Search for the cell housing the specified text and yield its (x, y) center coordinate. 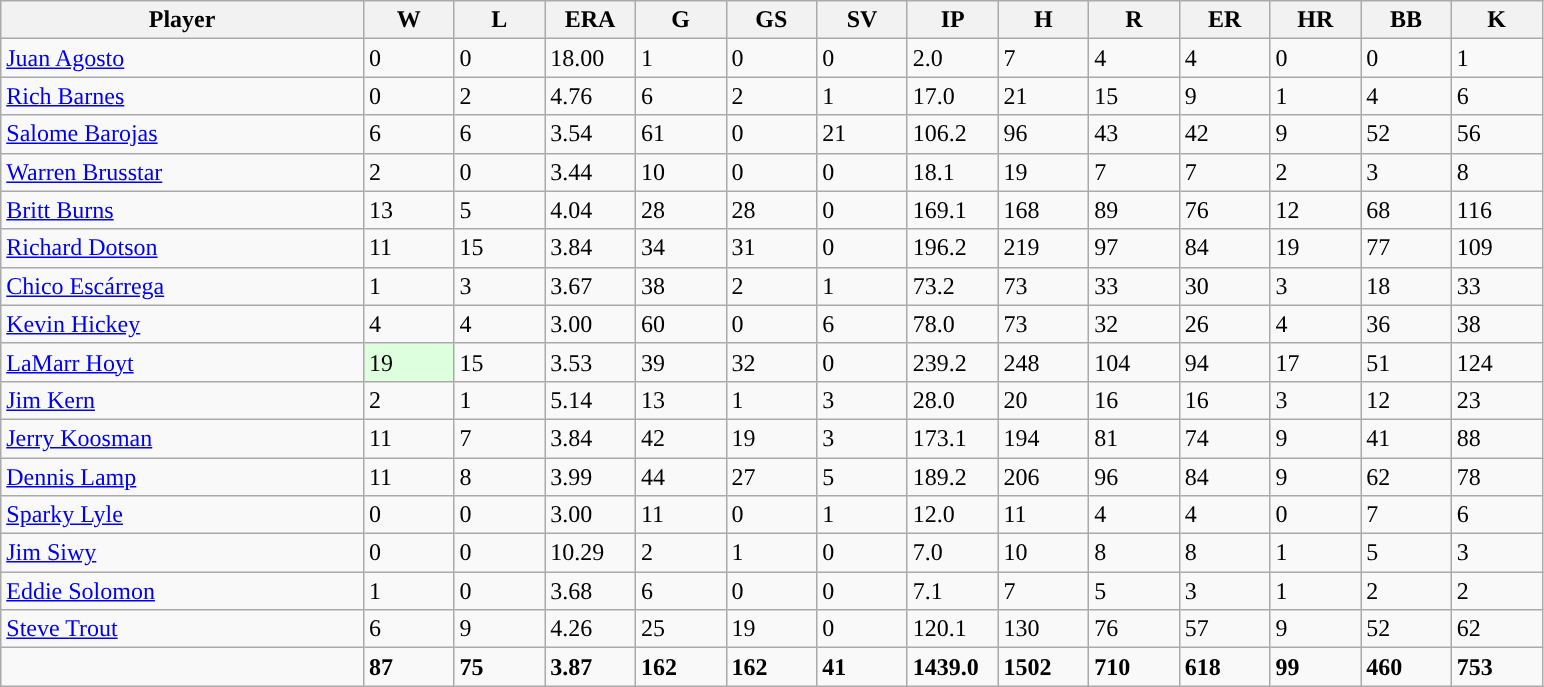
GS (772, 20)
ER (1224, 20)
28.0 (952, 400)
Britt Burns (182, 210)
73.2 (952, 286)
168 (1044, 210)
10.29 (590, 553)
Eddie Solomon (182, 591)
77 (1406, 248)
23 (1496, 400)
Juan Agosto (182, 58)
710 (1134, 667)
194 (1044, 438)
248 (1044, 362)
97 (1134, 248)
3.87 (590, 667)
61 (680, 134)
12.0 (952, 515)
7.0 (952, 553)
130 (1044, 629)
78 (1496, 477)
3.54 (590, 134)
K (1496, 20)
27 (772, 477)
34 (680, 248)
219 (1044, 248)
Steve Trout (182, 629)
W (408, 20)
BB (1406, 20)
106.2 (952, 134)
18 (1406, 286)
36 (1406, 324)
173.1 (952, 438)
81 (1134, 438)
Salome Barojas (182, 134)
60 (680, 324)
H (1044, 20)
Chico Escárrega (182, 286)
104 (1134, 362)
26 (1224, 324)
18.00 (590, 58)
Warren Brusstar (182, 172)
239.2 (952, 362)
20 (1044, 400)
4.76 (590, 96)
ERA (590, 20)
17 (1316, 362)
78.0 (952, 324)
169.1 (952, 210)
99 (1316, 667)
4.26 (590, 629)
3.99 (590, 477)
206 (1044, 477)
Richard Dotson (182, 248)
4.04 (590, 210)
1502 (1044, 667)
56 (1496, 134)
109 (1496, 248)
IP (952, 20)
3.53 (590, 362)
74 (1224, 438)
17.0 (952, 96)
18.1 (952, 172)
5.14 (590, 400)
Kevin Hickey (182, 324)
7.1 (952, 591)
30 (1224, 286)
3.67 (590, 286)
75 (500, 667)
2.0 (952, 58)
189.2 (952, 477)
Jim Siwy (182, 553)
124 (1496, 362)
Player (182, 20)
88 (1496, 438)
G (680, 20)
460 (1406, 667)
HR (1316, 20)
31 (772, 248)
SV (862, 20)
Jim Kern (182, 400)
116 (1496, 210)
3.68 (590, 591)
89 (1134, 210)
R (1134, 20)
51 (1406, 362)
196.2 (952, 248)
618 (1224, 667)
87 (408, 667)
Dennis Lamp (182, 477)
Jerry Koosman (182, 438)
57 (1224, 629)
Sparky Lyle (182, 515)
68 (1406, 210)
25 (680, 629)
LaMarr Hoyt (182, 362)
L (500, 20)
753 (1496, 667)
39 (680, 362)
94 (1224, 362)
1439.0 (952, 667)
Rich Barnes (182, 96)
120.1 (952, 629)
44 (680, 477)
43 (1134, 134)
3.44 (590, 172)
